Search for the cell housing the specified text and yield its [X, Y] center coordinate. 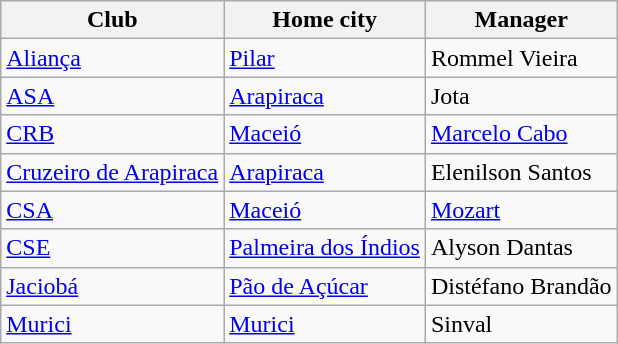
Distéfano Brandão [521, 286]
Aliança [112, 58]
Alyson Dantas [521, 248]
CSA [112, 210]
Home city [325, 20]
Pão de Açúcar [325, 286]
Palmeira dos Índios [325, 248]
CSE [112, 248]
Rommel Vieira [521, 58]
Club [112, 20]
Mozart [521, 210]
CRB [112, 134]
Sinval [521, 324]
Pilar [325, 58]
ASA [112, 96]
Manager [521, 20]
Jota [521, 96]
Elenilson Santos [521, 172]
Jaciobá [112, 286]
Marcelo Cabo [521, 134]
Cruzeiro de Arapiraca [112, 172]
